Return [X, Y] of the center of cell containing provided text 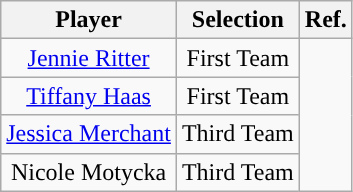
Nicole Motycka [89, 172]
Ref. [326, 20]
Selection [238, 20]
Tiffany Haas [89, 96]
Player [89, 20]
Jessica Merchant [89, 134]
Jennie Ritter [89, 58]
